Return [X, Y] of the center of cell containing provided text 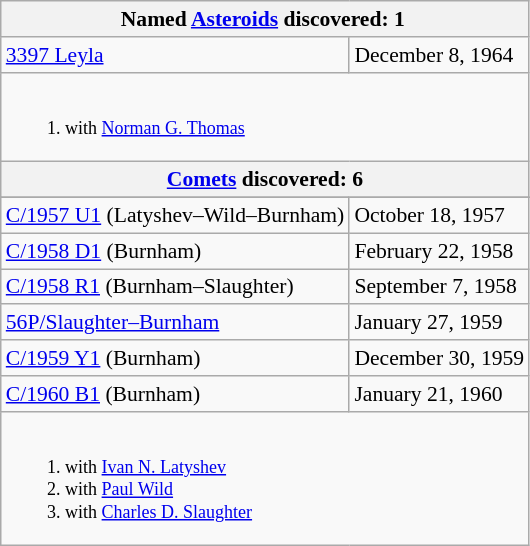
56P/Slaughter–Burnham [176, 323]
Named Asteroids discovered: 1 [265, 19]
C/1957 U1 (Latyshev–Wild–Burnham) [176, 216]
December 30, 1959 [439, 358]
with Norman G. Thomas [265, 117]
October 18, 1957 [439, 216]
September 7, 1958 [439, 287]
C/1958 R1 (Burnham–Slaughter) [176, 287]
February 22, 1958 [439, 251]
C/1958 D1 (Burnham) [176, 251]
January 21, 1960 [439, 394]
December 8, 1964 [439, 55]
C/1960 B1 (Burnham) [176, 394]
3397 Leyla [176, 55]
with Ivan N. Latyshev with Paul Wild with Charles D. Slaughter [265, 478]
Comets discovered: 6 [265, 180]
C/1959 Y1 (Burnham) [176, 358]
January 27, 1959 [439, 323]
